Search for the cell housing the specified text and yield its (X, Y) center coordinate. 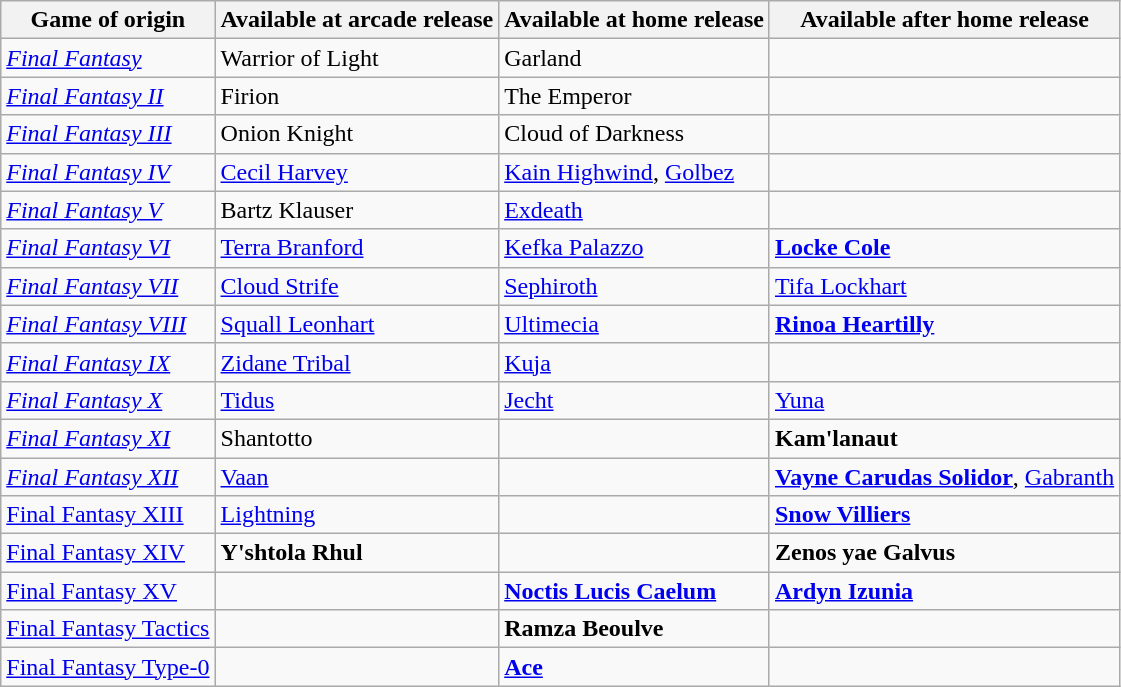
Terra Branford (357, 248)
Rinoa Heartilly (944, 324)
The Emperor (634, 96)
Available after home release (944, 20)
Game of origin (108, 20)
Final Fantasy VII (108, 286)
Y'shtola Rhul (357, 553)
Final Fantasy XI (108, 438)
Zenos yae Galvus (944, 553)
Final Fantasy VIII (108, 324)
Ardyn Izunia (944, 591)
Tidus (357, 400)
Sephiroth (634, 286)
Final Fantasy Tactics (108, 629)
Cloud Strife (357, 286)
Cecil Harvey (357, 172)
Kam'lanaut (944, 438)
Ace (634, 667)
Final Fantasy IX (108, 362)
Available at home release (634, 20)
Ultimecia (634, 324)
Yuna (944, 400)
Exdeath (634, 210)
Zidane Tribal (357, 362)
Final Fantasy II (108, 96)
Garland (634, 58)
Onion Knight (357, 134)
Vaan (357, 477)
Final Fantasy IV (108, 172)
Noctis Lucis Caelum (634, 591)
Bartz Klauser (357, 210)
Final Fantasy VI (108, 248)
Final Fantasy XIII (108, 515)
Available at arcade release (357, 20)
Final Fantasy (108, 58)
Final Fantasy III (108, 134)
Squall Leonhart (357, 324)
Ramza Beoulve (634, 629)
Kuja (634, 362)
Vayne Carudas Solidor, Gabranth (944, 477)
Kain Highwind, Golbez (634, 172)
Tifa Lockhart (944, 286)
Final Fantasy X (108, 400)
Snow Villiers (944, 515)
Shantotto (357, 438)
Firion (357, 96)
Lightning (357, 515)
Final Fantasy XIV (108, 553)
Warrior of Light (357, 58)
Final Fantasy Type-0 (108, 667)
Final Fantasy XII (108, 477)
Final Fantasy XV (108, 591)
Final Fantasy V (108, 210)
Locke Cole (944, 248)
Cloud of Darkness (634, 134)
Kefka Palazzo (634, 248)
Jecht (634, 400)
